Scan for the cell matching the given text and deliver its (X, Y) coordinate at center. 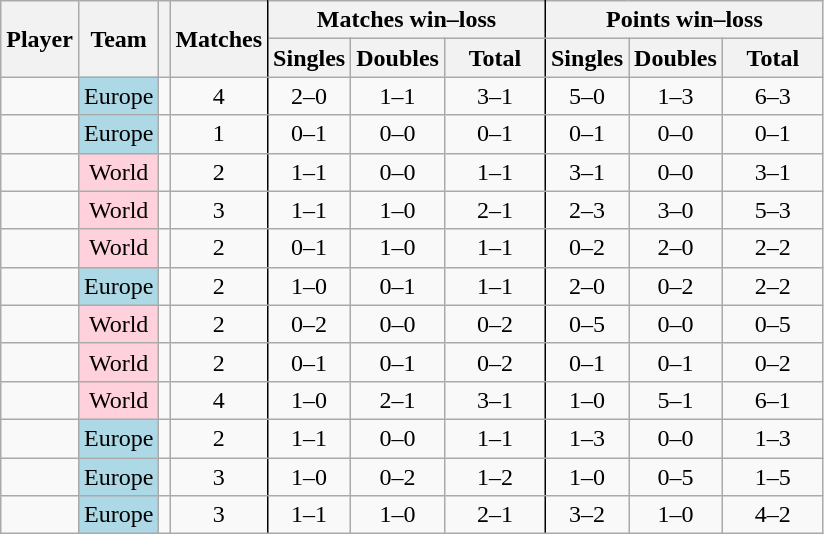
6–3 (772, 96)
5–0 (586, 96)
1 (219, 134)
Matches win–loss (407, 20)
Team (118, 39)
Matches (219, 39)
5–3 (772, 210)
4–2 (772, 515)
Points win–loss (684, 20)
3–0 (676, 210)
Player (40, 39)
6–1 (772, 400)
1–5 (772, 477)
2–3 (586, 210)
1–2 (494, 477)
3–2 (586, 515)
5–1 (676, 400)
